Identify which cell holds the provided text, then report its (X, Y) central coordinate. 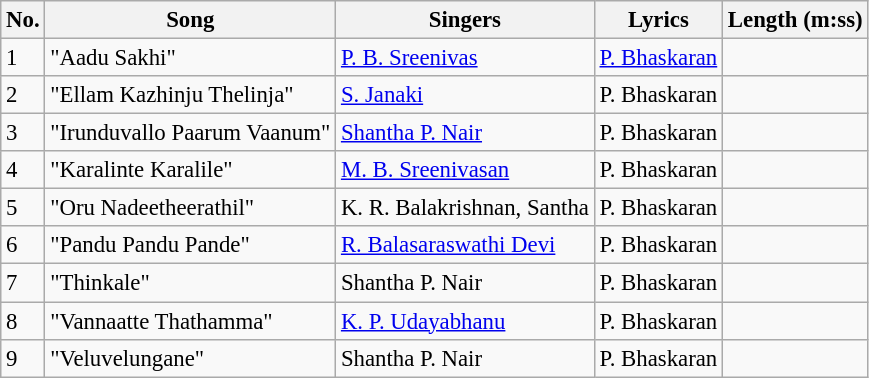
R. Balasaraswathi Devi (466, 245)
3 (23, 133)
Lyrics (658, 20)
M. B. Sreenivasan (466, 170)
"Irunduvallo Paarum Vaanum" (190, 133)
P. B. Sreenivas (466, 58)
Song (190, 20)
2 (23, 95)
No. (23, 20)
Singers (466, 20)
"Veluvelungane" (190, 358)
7 (23, 283)
8 (23, 321)
"Aadu Sakhi" (190, 58)
9 (23, 358)
"Thinkale" (190, 283)
K. R. Balakrishnan, Santha (466, 208)
"Oru Nadeetheerathil" (190, 208)
"Pandu Pandu Pande" (190, 245)
Length (m:ss) (796, 20)
4 (23, 170)
"Vannaatte Thathamma" (190, 321)
K. P. Udayabhanu (466, 321)
1 (23, 58)
"Karalinte Karalile" (190, 170)
"Ellam Kazhinju Thelinja" (190, 95)
6 (23, 245)
S. Janaki (466, 95)
5 (23, 208)
